For the text-containing cell, return its midpoint in (x, y) coordinate format. 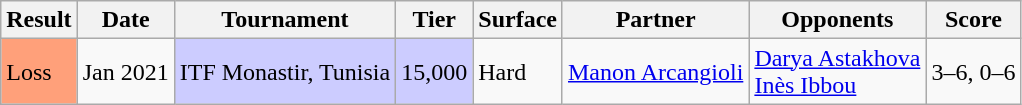
Opponents (838, 20)
Result (39, 20)
Manon Arcangioli (655, 72)
Jan 2021 (126, 72)
Date (126, 20)
Hard (518, 72)
Surface (518, 20)
Darya Astakhova Inès Ibbou (838, 72)
15,000 (434, 72)
Tier (434, 20)
3–6, 0–6 (974, 72)
ITF Monastir, Tunisia (284, 72)
Score (974, 20)
Loss (39, 72)
Tournament (284, 20)
Partner (655, 20)
